Extract the [x, y] coordinate from the center of the cell holding the provided text.  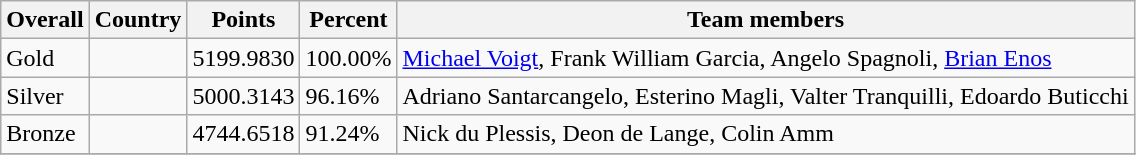
Adriano Santarcangelo, Esterino Magli, Valter Tranquilli, Edoardo Buticchi [766, 96]
Michael Voigt, Frank William Garcia, Angelo Spagnoli, Brian Enos [766, 58]
Gold [45, 58]
Nick du Plessis, Deon de Lange, Colin Amm [766, 134]
5199.9830 [244, 58]
Team members [766, 20]
96.16% [348, 96]
Percent [348, 20]
5000.3143 [244, 96]
91.24% [348, 134]
Silver [45, 96]
4744.6518 [244, 134]
Bronze [45, 134]
Overall [45, 20]
Points [244, 20]
100.00% [348, 58]
Country [138, 20]
